Extract the [x, y] coordinate from the center of the cell holding the provided text.  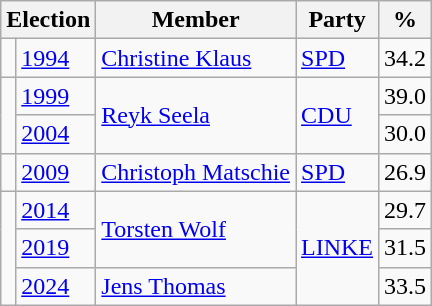
Member [196, 20]
29.7 [406, 210]
2004 [56, 134]
% [406, 20]
33.5 [406, 286]
1999 [56, 96]
2014 [56, 210]
Party [338, 20]
30.0 [406, 134]
34.2 [406, 58]
2024 [56, 286]
26.9 [406, 172]
Jens Thomas [196, 286]
2009 [56, 172]
Reyk Seela [196, 115]
LINKE [338, 248]
39.0 [406, 96]
Christoph Matschie [196, 172]
Christine Klaus [196, 58]
Election [48, 20]
2019 [56, 248]
CDU [338, 115]
31.5 [406, 248]
Torsten Wolf [196, 229]
1994 [56, 58]
